Search for the cell housing the specified text and yield its (x, y) center coordinate. 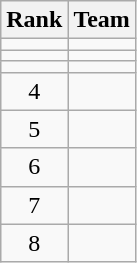
4 (34, 91)
8 (34, 243)
Team (102, 20)
7 (34, 205)
Rank (34, 20)
6 (34, 167)
5 (34, 129)
